For the text-containing cell, return its midpoint in [X, Y] coordinate format. 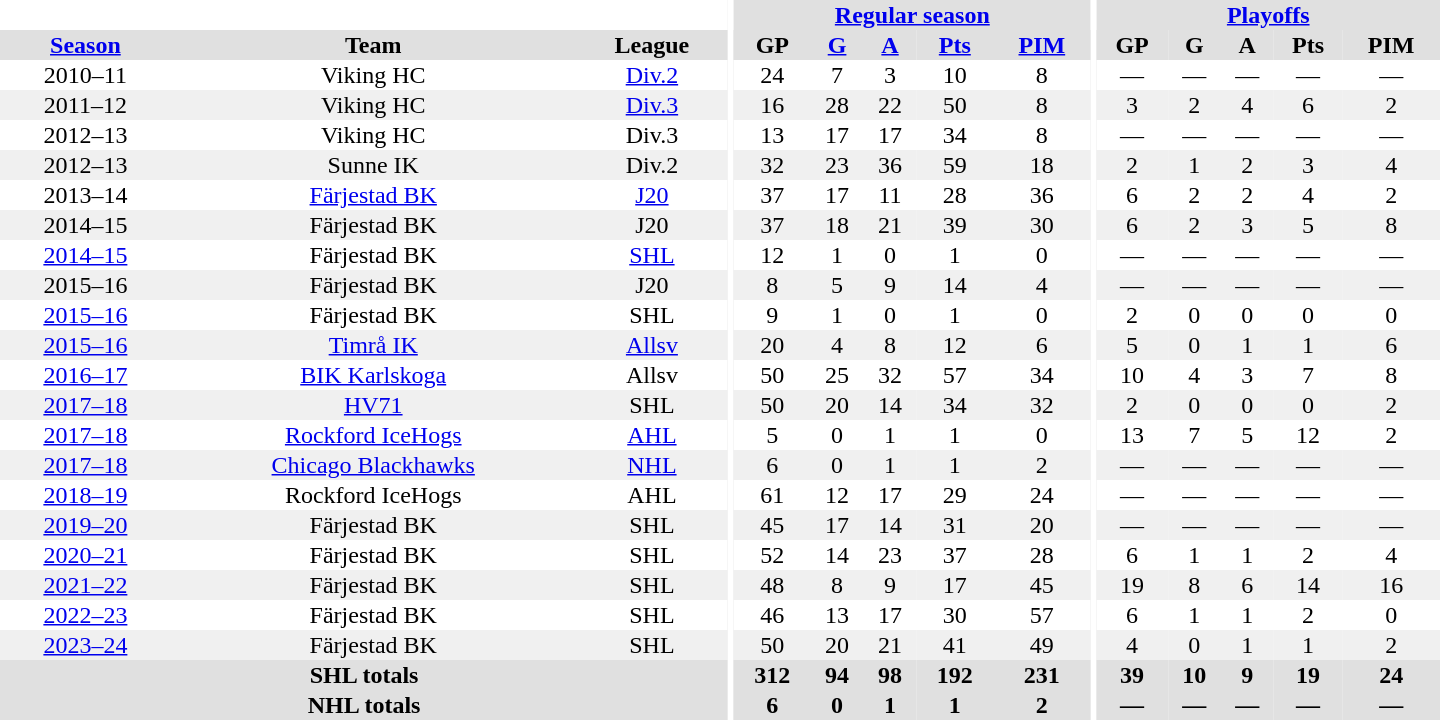
2020–21 [86, 555]
231 [1042, 675]
2016–17 [86, 375]
League [652, 45]
61 [772, 495]
192 [956, 675]
2022–23 [86, 615]
Timrå IK [374, 345]
312 [772, 675]
2010–11 [86, 75]
46 [772, 615]
2011–12 [86, 105]
Regular season [912, 15]
98 [890, 675]
NHL [652, 465]
HV71 [374, 405]
Season [86, 45]
94 [838, 675]
Team [374, 45]
31 [956, 525]
Sunne IK [374, 165]
2018–19 [86, 495]
2023–24 [86, 645]
11 [890, 195]
Playoffs [1268, 15]
2021–22 [86, 585]
25 [838, 375]
49 [1042, 645]
22 [890, 105]
NHL totals [364, 705]
Chicago Blackhawks [374, 465]
52 [772, 555]
2019–20 [86, 525]
SHL totals [364, 675]
59 [956, 165]
41 [956, 645]
48 [772, 585]
BIK Karlskoga [374, 375]
29 [956, 495]
2013–14 [86, 195]
